From the cell containing the given text, extract its center point as [X, Y] coordinate. 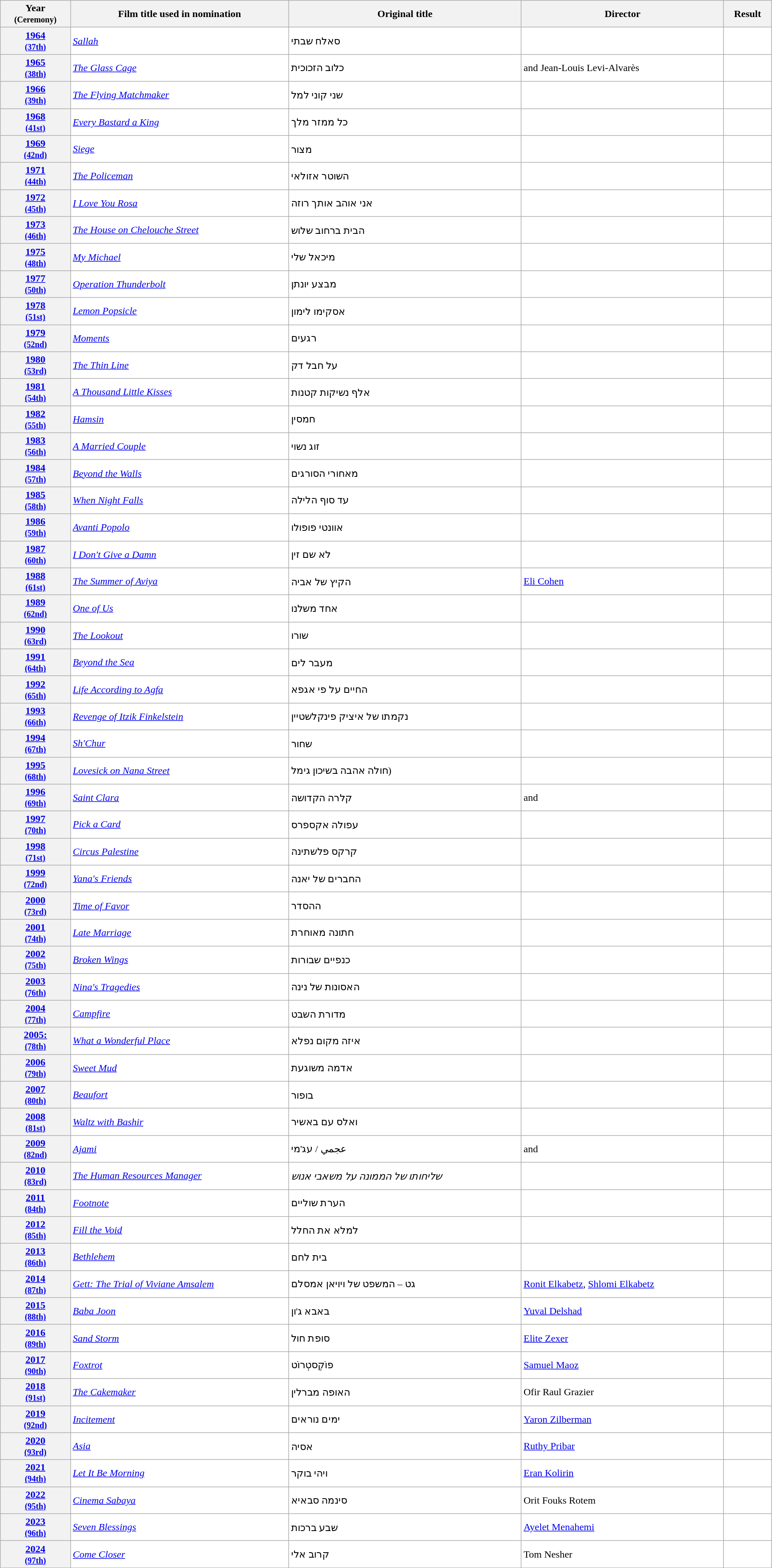
2002(75th) [36, 959]
Campfire [179, 1013]
2010(83rd) [36, 1175]
Footnote [179, 1203]
אני אוהב אותך רוזה [405, 203]
The Glass Cage [179, 68]
One of Us [179, 608]
הבית ברחוב שלוש [405, 230]
קרוב אלי [405, 1554]
סינמה סבאיא [405, 1500]
Every Bastard a King [179, 122]
למלא את החלל [405, 1230]
חמסין [405, 420]
Cinema Sabaya [179, 1500]
אדמה משוגעת [405, 1067]
Saint Clara [179, 797]
מיכאל שלי [405, 257]
רגעים [405, 338]
The Cakemaker [179, 1392]
הקיץ של אביה [405, 582]
Lemon Popsicle [179, 311]
2004(77th) [36, 1013]
1997(70th) [36, 825]
Revenge of Itzik Finkelstein [179, 716]
אסיה [405, 1446]
Foxtrot [179, 1365]
Year(Ceremony) [36, 14]
The Policeman [179, 176]
עפולה אקספרס [405, 825]
האסונות של נינה [405, 987]
1985(58th) [36, 500]
1986(59th) [36, 528]
Beyond the Sea [179, 662]
Eran Kolirin [623, 1473]
חתונה מאוחרת [405, 933]
מבצע יונתן [405, 284]
1982(55th) [36, 420]
Waltz with Bashir [179, 1121]
Elite Zexer [623, 1338]
2007(80th) [36, 1095]
השוטר אזולאי [405, 176]
2012(85th) [36, 1230]
2008(81st) [36, 1121]
חולה אהבה בשיכון גימל) [405, 770]
בית לחם [405, 1257]
כל ממזר מלך [405, 122]
קרקס פלשתינה [405, 851]
סאלח שבתי [405, 41]
Sand Storm [179, 1338]
קלרה הקדושה [405, 797]
2021(94th) [36, 1473]
Ajami [179, 1149]
When Night Falls [179, 500]
Sh'Chur [179, 744]
1992(65th) [36, 690]
1980(53rd) [36, 366]
1994(67th) [36, 744]
Moments [179, 338]
1972(45th) [36, 203]
Result [747, 14]
האופה מברלין [405, 1392]
1968(41st) [36, 122]
Samuel Maoz [623, 1365]
כנפיים שבורות [405, 959]
1979(52nd) [36, 338]
Eli Cohen [623, 582]
נקמתו של איציק פינקלשטיין [405, 716]
2000(73rd) [36, 905]
ויהי בוקר [405, 1473]
2016(89th) [36, 1338]
Ronit Elkabetz, Shlomi Elkabetz [623, 1284]
שליחותו של הממונה על משאבי אנוש [405, 1175]
Beaufort [179, 1095]
ימים נוראים [405, 1419]
Lovesick on Nana Street [179, 770]
על חבל דק [405, 366]
The Lookout [179, 636]
2011(84th) [36, 1203]
1999(72nd) [36, 879]
Asia [179, 1446]
2003(76th) [36, 987]
1990(63rd) [36, 636]
2019(92nd) [36, 1419]
Pick a Card [179, 825]
I Love You Rosa [179, 203]
2006(79th) [36, 1067]
The Summer of Aviya [179, 582]
1987(60th) [36, 554]
2001(74th) [36, 933]
1991(64th) [36, 662]
2013(86th) [36, 1257]
The House on Chelouche Street [179, 230]
1988(61st) [36, 582]
1984(57th) [36, 474]
1989(62nd) [36, 608]
The Flying Matchmaker [179, 95]
גט – המשפט של ויויאן אמסלם [405, 1284]
אלף נשיקות קטנות [405, 392]
1964(37th) [36, 41]
באבא ג'ון [405, 1311]
1995(68th) [36, 770]
אחד משלנו [405, 608]
מדורת השבט [405, 1013]
2018(91st) [36, 1392]
Life According to Agfa [179, 690]
בופור [405, 1095]
2020(93rd) [36, 1446]
מאחורי הסורגים [405, 474]
A Thousand Little Kisses [179, 392]
1971(44th) [36, 176]
מעבר לים [405, 662]
Sallah [179, 41]
Tom Nesher [623, 1554]
The Thin Line [179, 366]
A Married Couple [179, 446]
אוונטי פופולו [405, 528]
1965(38th) [36, 68]
ההסדר [405, 905]
2023(96th) [36, 1527]
2017(90th) [36, 1365]
عجمي / עג'מי [405, 1149]
Late Marriage [179, 933]
זוג נשוי [405, 446]
Nina's Tragedies [179, 987]
1983(56th) [36, 446]
What a Wonderful Place [179, 1041]
1977(50th) [36, 284]
Let It Be Morning [179, 1473]
Time of Favor [179, 905]
Yaron Zilberman [623, 1419]
שורו [405, 636]
1966(39th) [36, 95]
Sweet Mud [179, 1067]
לא שם זין [405, 554]
1978(51st) [36, 311]
2014(87th) [36, 1284]
Incitement [179, 1419]
ואלס עם באשיר [405, 1121]
Yana's Friends [179, 879]
1969(42nd) [36, 149]
שבע ברכות [405, 1527]
Bethlehem [179, 1257]
Hamsin [179, 420]
1996(69th) [36, 797]
Operation Thunderbolt [179, 284]
הערת שוליים [405, 1203]
Circus Palestine [179, 851]
החיים על פי אגפא [405, 690]
Yuval Delshad [623, 1311]
Ofir Raul Grazier [623, 1392]
1975(48th) [36, 257]
כלוב הזכוכית [405, 68]
2022(95th) [36, 1500]
אסקימו לימון [405, 311]
1981(54th) [36, 392]
My Michael [179, 257]
Film title used in nomination [179, 14]
Director [623, 14]
Seven Blessings [179, 1527]
Avanti Popolo [179, 528]
Orit Fouks Rotem [623, 1500]
עד סוף הלילה [405, 500]
שחור [405, 744]
2015(88th) [36, 1311]
Ayelet Menahemi [623, 1527]
I Don't Give a Damn [179, 554]
החברים של יאנה [405, 879]
מצור [405, 149]
Baba Joon [179, 1311]
פוֹקְסטְרוֹט [405, 1365]
Gett: The Trial of Viviane Amsalem [179, 1284]
1993(66th) [36, 716]
סופת חול [405, 1338]
Ruthy Pribar [623, 1446]
The Human Resources Manager [179, 1175]
1998(71st) [36, 851]
Fill the Void [179, 1230]
2005:(78th) [36, 1041]
Broken Wings [179, 959]
2024(97th) [36, 1554]
Come Closer [179, 1554]
איזה מקום נפלא [405, 1041]
and Jean-Louis Levi-Alvarès [623, 68]
2009(82nd) [36, 1149]
1973(46th) [36, 230]
Beyond the Walls [179, 474]
Siege [179, 149]
שני קוני למל [405, 95]
Original title [405, 14]
